Locate the cell with the specified text and output its [x, y] center coordinate. 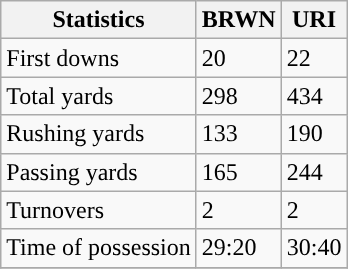
Turnovers [99, 210]
244 [314, 172]
22 [314, 58]
298 [238, 96]
190 [314, 134]
BRWN [238, 20]
434 [314, 96]
Statistics [99, 20]
Time of possession [99, 248]
30:40 [314, 248]
First downs [99, 58]
20 [238, 58]
165 [238, 172]
Rushing yards [99, 134]
Passing yards [99, 172]
Total yards [99, 96]
29:20 [238, 248]
133 [238, 134]
URI [314, 20]
